Search for the cell housing the specified text and yield its [x, y] center coordinate. 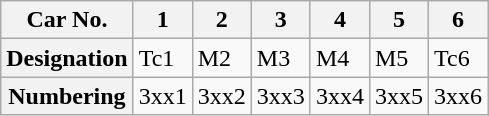
Numbering [67, 96]
2 [222, 20]
Designation [67, 58]
3 [280, 20]
3xx5 [398, 96]
M3 [280, 58]
3xx2 [222, 96]
Tc6 [458, 58]
Tc1 [162, 58]
3xx3 [280, 96]
4 [340, 20]
M5 [398, 58]
M2 [222, 58]
3xx4 [340, 96]
3xx6 [458, 96]
3xx1 [162, 96]
M4 [340, 58]
6 [458, 20]
Car No. [67, 20]
5 [398, 20]
1 [162, 20]
